For the text-containing cell, return its midpoint in (x, y) coordinate format. 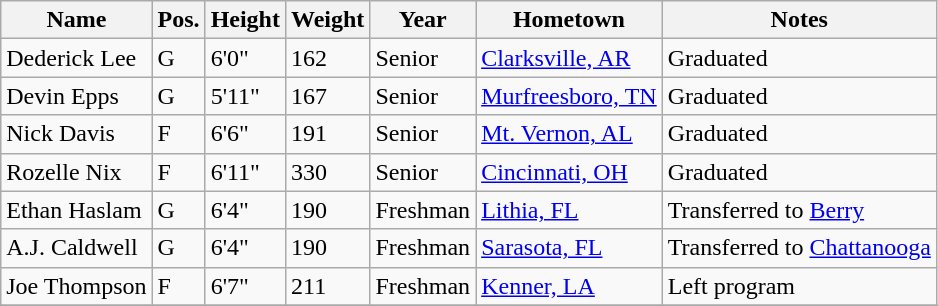
Transferred to Berry (799, 210)
6'0" (245, 58)
Mt. Vernon, AL (570, 134)
Hometown (570, 20)
6'11" (245, 172)
Lithia, FL (570, 210)
6'6" (245, 134)
Clarksville, AR (570, 58)
Name (76, 20)
Height (245, 20)
Year (423, 20)
Sarasota, FL (570, 248)
167 (327, 96)
Dederick Lee (76, 58)
Transferred to Chattanooga (799, 248)
330 (327, 172)
Rozelle Nix (76, 172)
Cincinnati, OH (570, 172)
Notes (799, 20)
Murfreesboro, TN (570, 96)
A.J. Caldwell (76, 248)
162 (327, 58)
6'7" (245, 286)
Left program (799, 286)
Kenner, LA (570, 286)
Devin Epps (76, 96)
211 (327, 286)
191 (327, 134)
Joe Thompson (76, 286)
Nick Davis (76, 134)
Ethan Haslam (76, 210)
Weight (327, 20)
Pos. (178, 20)
5'11" (245, 96)
